From the cell containing the given text, extract its center point as [x, y] coordinate. 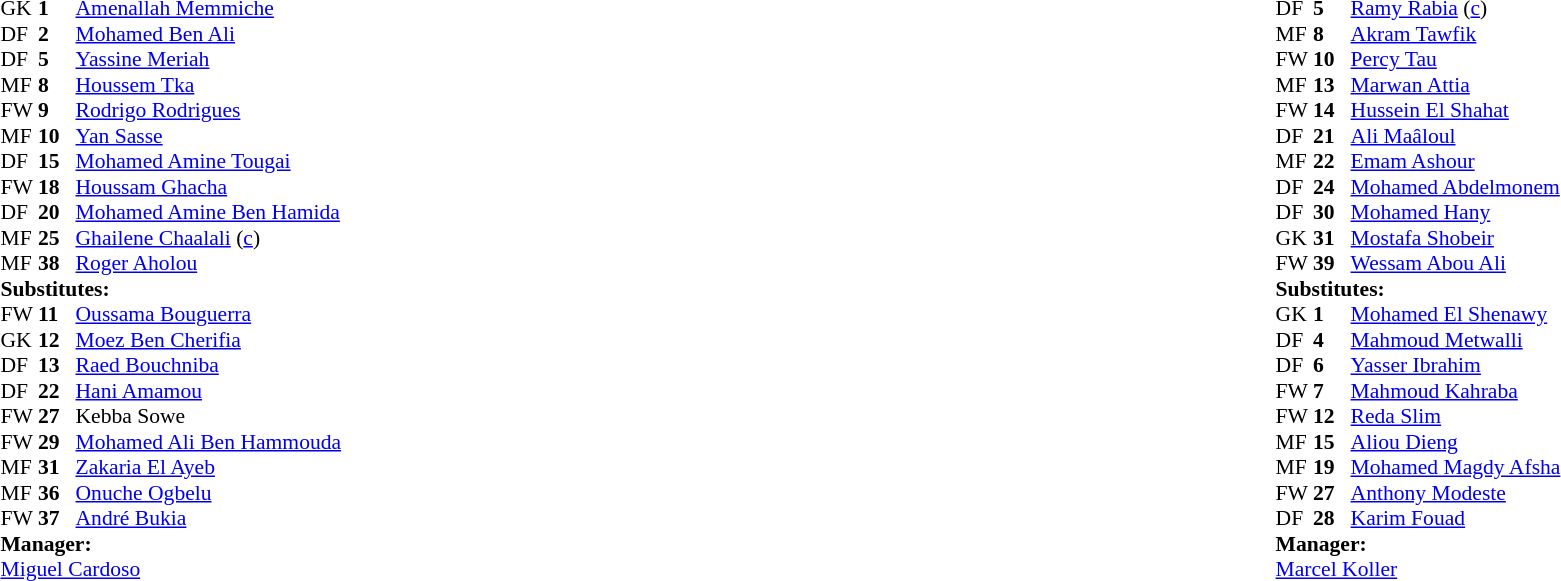
Mostafa Shobeir [1456, 238]
Moez Ben Cherifia [209, 340]
28 [1332, 519]
9 [57, 111]
1 [1332, 315]
11 [57, 315]
Mahmoud Metwalli [1456, 340]
Emam Ashour [1456, 161]
18 [57, 187]
Ghailene Chaalali (c) [209, 238]
Oussama Bouguerra [209, 315]
Yassine Meriah [209, 59]
Karim Fouad [1456, 519]
38 [57, 263]
Houssem Tka [209, 85]
6 [1332, 365]
Mohamed Abdelmonem [1456, 187]
Mohamed El Shenawy [1456, 315]
André Bukia [209, 519]
36 [57, 493]
Yan Sasse [209, 136]
Zakaria El Ayeb [209, 467]
Mohamed Ali Ben Hammouda [209, 442]
Raed Bouchniba [209, 365]
5 [57, 59]
Roger Aholou [209, 263]
Percy Tau [1456, 59]
Wessam Abou Ali [1456, 263]
Yasser Ibrahim [1456, 365]
2 [57, 34]
Mohamed Magdy Afsha [1456, 467]
19 [1332, 467]
Akram Tawfik [1456, 34]
Mohamed Hany [1456, 213]
Mohamed Ben Ali [209, 34]
Mohamed Amine Tougai [209, 161]
37 [57, 519]
Kebba Sowe [209, 417]
4 [1332, 340]
Marwan Attia [1456, 85]
Anthony Modeste [1456, 493]
14 [1332, 111]
Mohamed Amine Ben Hamida [209, 213]
Houssam Ghacha [209, 187]
30 [1332, 213]
Reda Slim [1456, 417]
Rodrigo Rodrigues [209, 111]
25 [57, 238]
20 [57, 213]
Aliou Dieng [1456, 442]
Hussein El Shahat [1456, 111]
7 [1332, 391]
24 [1332, 187]
Onuche Ogbelu [209, 493]
Ali Maâloul [1456, 136]
Mahmoud Kahraba [1456, 391]
21 [1332, 136]
29 [57, 442]
Hani Amamou [209, 391]
39 [1332, 263]
